Return [X, Y] of the center of cell containing provided text 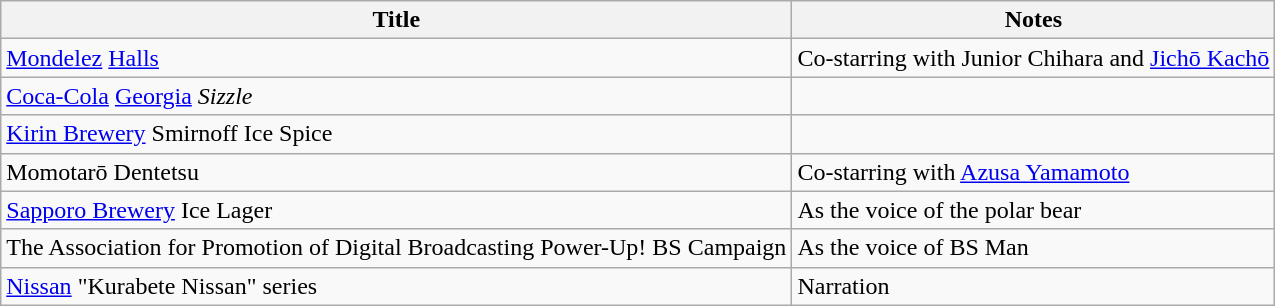
Co-starring with Azusa Yamamoto [1034, 172]
As the voice of BS Man [1034, 248]
Coca-Cola Georgia Sizzle [396, 96]
Nissan "Kurabete Nissan" series [396, 286]
Mondelez Halls [396, 58]
Narration [1034, 286]
The Association for Promotion of Digital Broadcasting Power-Up! BS Campaign [396, 248]
Co-starring with Junior Chihara and Jichō Kachō [1034, 58]
Kirin Brewery Smirnoff Ice Spice [396, 134]
Title [396, 20]
Sapporo Brewery Ice Lager [396, 210]
Momotarō Dentetsu [396, 172]
As the voice of the polar bear [1034, 210]
Notes [1034, 20]
